Capture the cell that displays the provided text and extract its [X, Y] central coordinate. 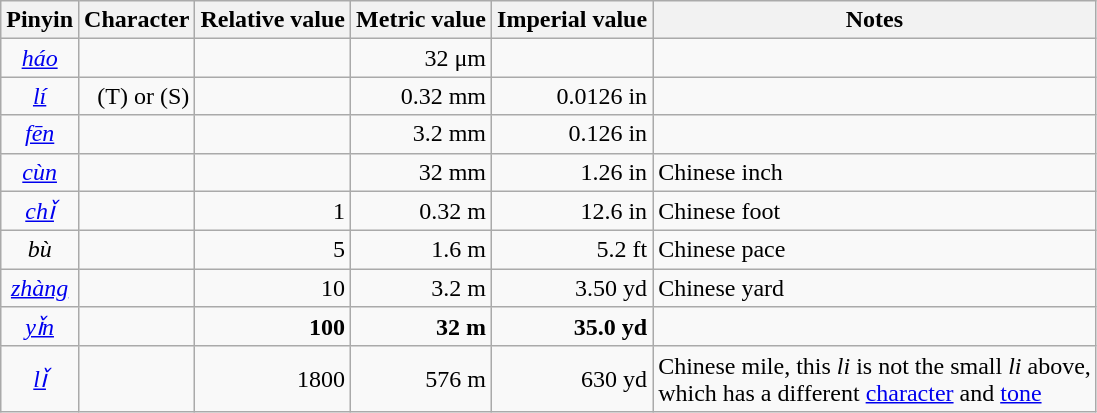
10 [273, 288]
cùn [40, 172]
Chinese inch [875, 172]
3.50 yd [572, 288]
Character [137, 20]
(T) or (S) [137, 96]
12.6 in [572, 211]
chǐ [40, 211]
bù [40, 250]
0.32 mm [422, 96]
0.126 in [572, 134]
0.32 m [422, 211]
1.26 in [572, 172]
5 [273, 250]
630 yd [572, 378]
1.6 m [422, 250]
Chinese pace [875, 250]
fēn [40, 134]
32 mm [422, 172]
Relative value [273, 20]
5.2 ft [572, 250]
lǐ [40, 378]
zhàng [40, 288]
háo [40, 58]
Notes [875, 20]
Imperial value [572, 20]
0.0126 in [572, 96]
1 [273, 211]
32 μm [422, 58]
1800 [273, 378]
Chinese yard [875, 288]
Chinese foot [875, 211]
576 m [422, 378]
100 [273, 327]
Metric value [422, 20]
3.2 m [422, 288]
3.2 mm [422, 134]
Pinyin [40, 20]
lí [40, 96]
Chinese mile, this li is not the small li above, which has a different character and tone [875, 378]
35.0 yd [572, 327]
32 m [422, 327]
yǐn [40, 327]
